Identify which cell holds the provided text, then report its (X, Y) central coordinate. 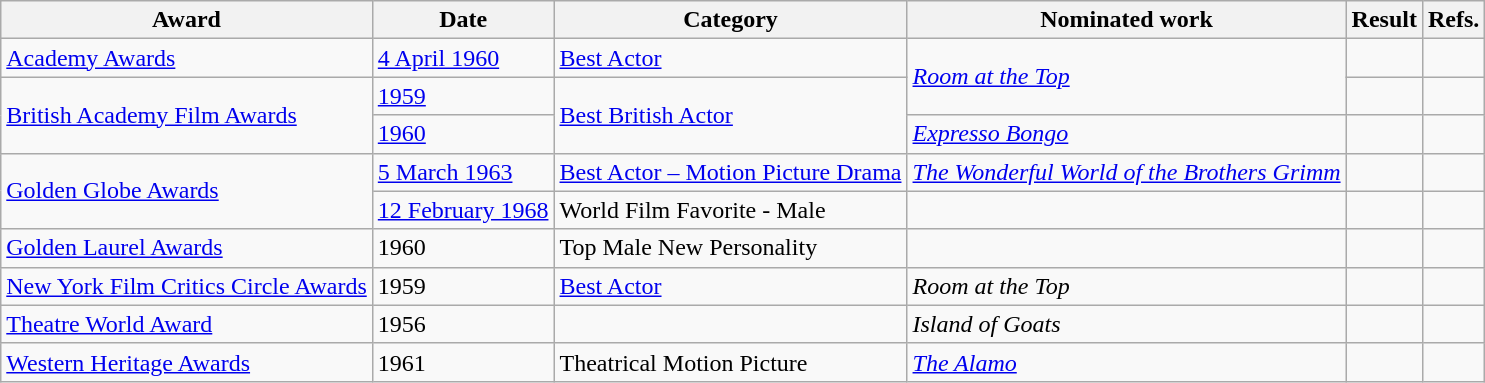
British Academy Film Awards (187, 115)
1961 (463, 362)
Best British Actor (730, 115)
Date (463, 20)
World Film Favorite - Male (730, 210)
Nominated work (1126, 20)
Best Actor – Motion Picture Drama (730, 172)
Golden Laurel Awards (187, 248)
Top Male New Personality (730, 248)
12 February 1968 (463, 210)
Academy Awards (187, 58)
Theatrical Motion Picture (730, 362)
Golden Globe Awards (187, 191)
Result (1384, 20)
5 March 1963 (463, 172)
Award (187, 20)
Refs. (1453, 20)
New York Film Critics Circle Awards (187, 286)
Western Heritage Awards (187, 362)
The Wonderful World of the Brothers Grimm (1126, 172)
1956 (463, 324)
Theatre World Award (187, 324)
4 April 1960 (463, 58)
Expresso Bongo (1126, 134)
Island of Goats (1126, 324)
Category (730, 20)
The Alamo (1126, 362)
